Search for the cell housing the specified text and yield its [X, Y] center coordinate. 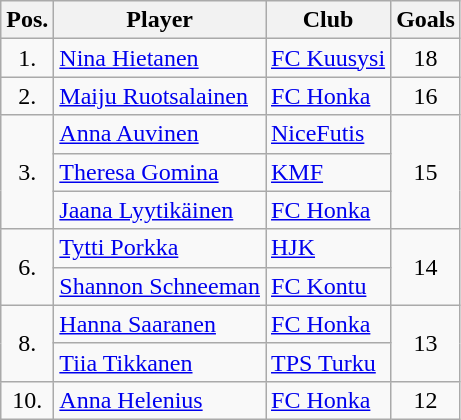
KMF [328, 172]
12 [426, 400]
18 [426, 58]
10. [28, 400]
TPS Turku [328, 362]
Player [160, 20]
Anna Auvinen [160, 134]
HJK [328, 248]
6. [28, 267]
Maiju Ruotsalainen [160, 96]
3. [28, 172]
14 [426, 267]
Goals [426, 20]
Nina Hietanen [160, 58]
FC Kuusysi [328, 58]
1. [28, 58]
Tytti Porkka [160, 248]
Club [328, 20]
2. [28, 96]
Jaana Lyytikäinen [160, 210]
Anna Helenius [160, 400]
Pos. [28, 20]
FC Kontu [328, 286]
16 [426, 96]
13 [426, 343]
Theresa Gomina [160, 172]
15 [426, 172]
Shannon Schneeman [160, 286]
Tiia Tikkanen [160, 362]
Hanna Saaranen [160, 324]
NiceFutis [328, 134]
8. [28, 343]
